Output the (X, Y) coordinate of the center of the cell containing the given text.  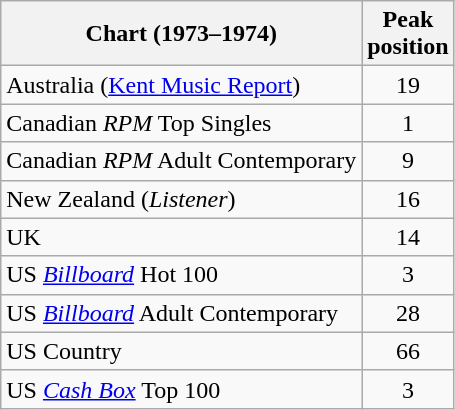
Peakposition (408, 34)
UK (182, 237)
US Billboard Adult Contemporary (182, 313)
16 (408, 199)
US Country (182, 351)
US Billboard Hot 100 (182, 275)
66 (408, 351)
9 (408, 161)
New Zealand (Listener) (182, 199)
Canadian RPM Top Singles (182, 123)
28 (408, 313)
US Cash Box Top 100 (182, 389)
Australia (Kent Music Report) (182, 85)
Canadian RPM Adult Contemporary (182, 161)
Chart (1973–1974) (182, 34)
19 (408, 85)
14 (408, 237)
1 (408, 123)
